Locate the cell with the specified text and output its [X, Y] center coordinate. 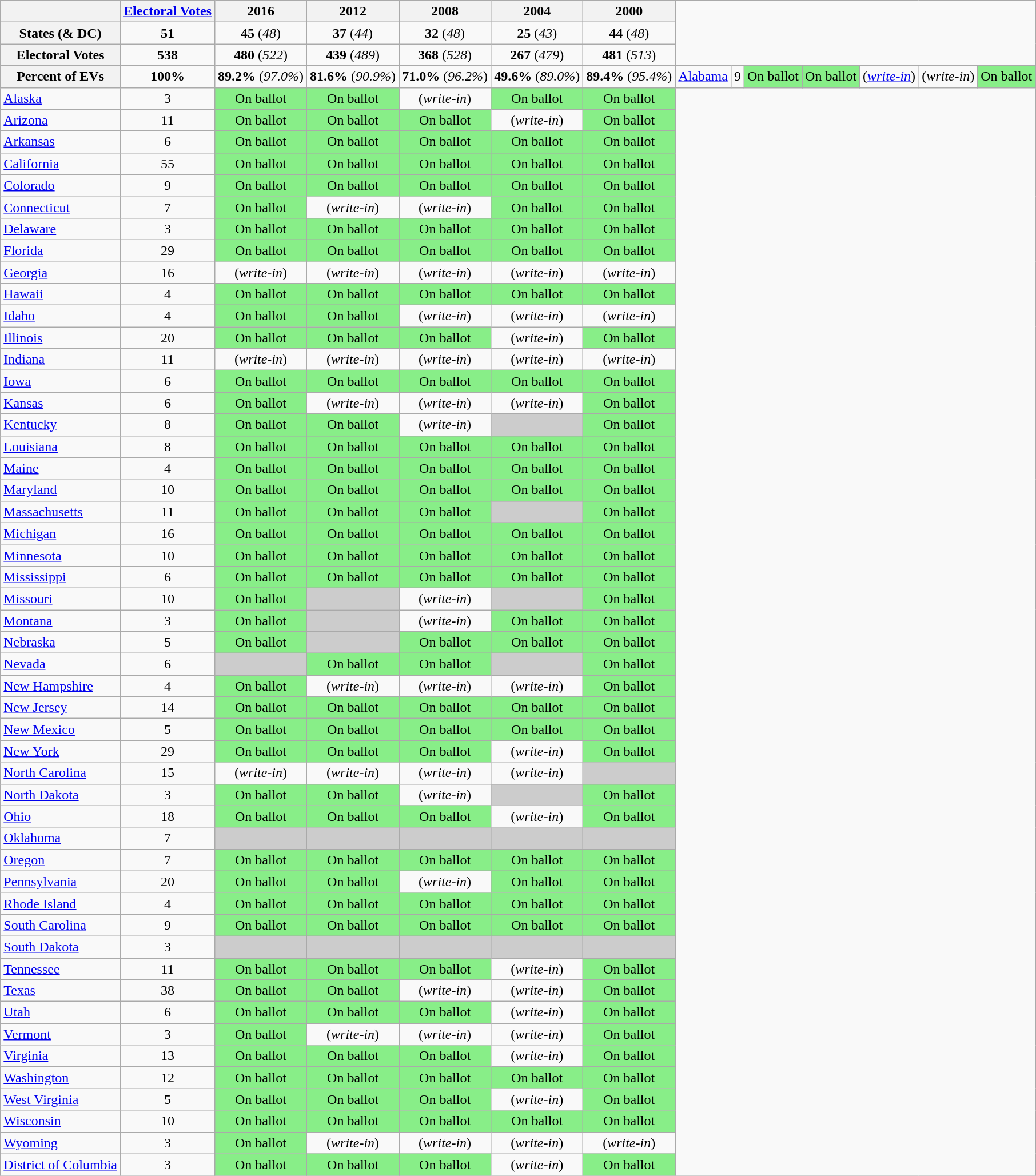
Ohio [61, 816]
Arkansas [61, 142]
District of Columbia [61, 1165]
Rhode Island [61, 903]
Louisiana [61, 447]
368 (528) [445, 55]
Hawaii [61, 294]
481 (513) [629, 55]
Oklahoma [61, 838]
Tennessee [61, 969]
Illinois [61, 338]
Vermont [61, 1034]
West Virginia [61, 1099]
32 (48) [445, 33]
100% [167, 77]
538 [167, 55]
2012 [353, 11]
Pennsylvania [61, 882]
Delaware [61, 229]
Kansas [61, 403]
Kentucky [61, 425]
38 [167, 991]
North Carolina [61, 773]
South Dakota [61, 947]
Maine [61, 468]
New York [61, 751]
Georgia [61, 273]
Alabama [703, 77]
2008 [445, 11]
Iowa [61, 381]
Texas [61, 991]
Utah [61, 1012]
Washington [61, 1078]
89.2% (97.0%) [261, 77]
45 (48) [261, 33]
Wisconsin [61, 1121]
California [61, 164]
Florida [61, 250]
71.0% (96.2%) [445, 77]
51 [167, 33]
37 (44) [353, 33]
81.6% (90.9%) [353, 77]
Indiana [61, 360]
2016 [261, 11]
2004 [537, 11]
14 [167, 708]
89.4% (95.4%) [629, 77]
Wyoming [61, 1143]
Alaska [61, 98]
South Carolina [61, 925]
12 [167, 1078]
Missouri [61, 599]
13 [167, 1056]
Montana [61, 620]
States (& DC) [61, 33]
Arizona [61, 120]
Minnesota [61, 555]
18 [167, 816]
49.6% (89.0%) [537, 77]
Michigan [61, 533]
439 (489) [353, 55]
44 (48) [629, 33]
Nevada [61, 664]
New Mexico [61, 729]
North Dakota [61, 795]
267 (479) [537, 55]
Maryland [61, 490]
Colorado [61, 185]
Idaho [61, 316]
New Jersey [61, 708]
Massachusetts [61, 512]
15 [167, 773]
25 (43) [537, 33]
Mississippi [61, 577]
Percent of EVs [61, 77]
55 [167, 164]
Connecticut [61, 207]
2000 [629, 11]
New Hampshire [61, 686]
Nebraska [61, 643]
480 (522) [261, 55]
Oregon [61, 860]
Virginia [61, 1056]
